Output the [x, y] coordinate of the center of the cell containing the given text.  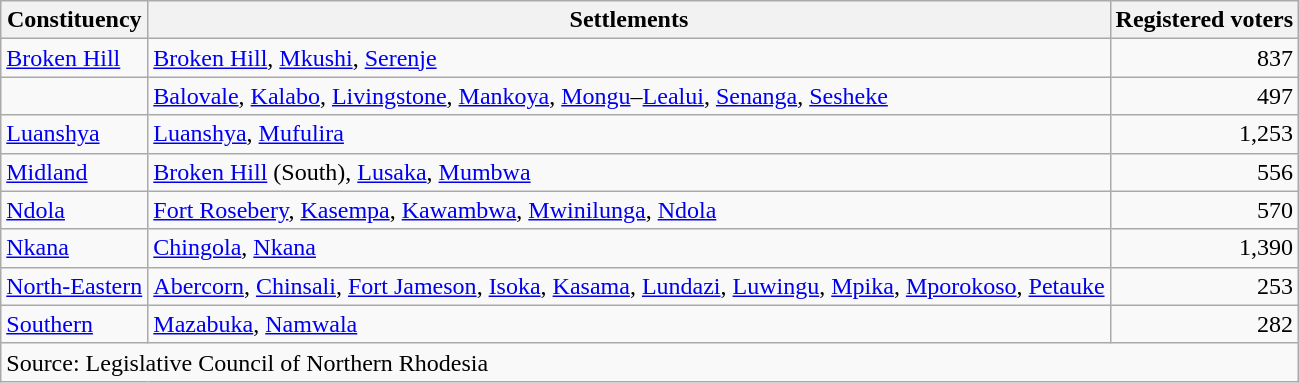
Southern [74, 324]
Broken Hill, Mkushi, Serenje [629, 58]
Settlements [629, 20]
837 [1204, 58]
556 [1204, 172]
Luanshya, Mufulira [629, 134]
Nkana [74, 248]
Broken Hill (South), Lusaka, Mumbwa [629, 172]
497 [1204, 96]
Chingola, Nkana [629, 248]
Broken Hill [74, 58]
Luanshya [74, 134]
1,253 [1204, 134]
570 [1204, 210]
Abercorn, Chinsali, Fort Jameson, Isoka, Kasama, Lundazi, Luwingu, Mpika, Mporokoso, Petauke [629, 286]
Mazabuka, Namwala [629, 324]
282 [1204, 324]
Ndola [74, 210]
Balovale, Kalabo, Livingstone, Mankoya, Mongu–Lealui, Senanga, Sesheke [629, 96]
Constituency [74, 20]
253 [1204, 286]
Midland [74, 172]
Source: Legislative Council of Northern Rhodesia [650, 362]
North-Eastern [74, 286]
Registered voters [1204, 20]
1,390 [1204, 248]
Fort Rosebery, Kasempa, Kawambwa, Mwinilunga, Ndola [629, 210]
